Output the (x, y) coordinate of the center of the cell containing the given text.  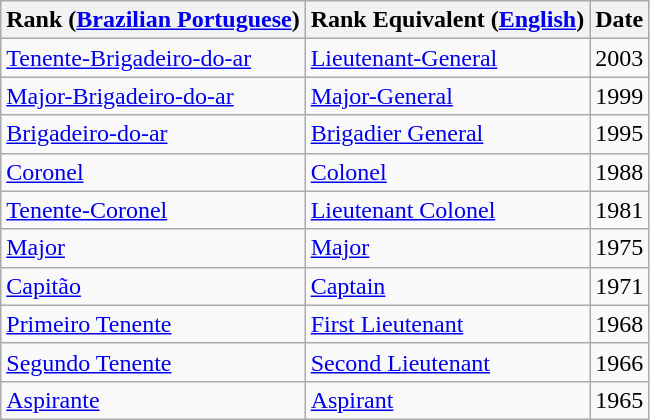
1995 (620, 134)
1965 (620, 400)
Second Lieutenant (448, 362)
Aspirante (153, 400)
1966 (620, 362)
Rank Equivalent (English) (448, 20)
Major-General (448, 96)
1988 (620, 172)
Colonel (448, 172)
2003 (620, 58)
1971 (620, 286)
Major-Brigadeiro-do-ar (153, 96)
Tenente-Coronel (153, 210)
Segundo Tenente (153, 362)
Lieutenant Colonel (448, 210)
Brigadeiro-do-ar (153, 134)
Captain (448, 286)
Date (620, 20)
Brigadier General (448, 134)
First Lieutenant (448, 324)
1999 (620, 96)
Rank (Brazilian Portuguese) (153, 20)
Lieutenant-General (448, 58)
Coronel (153, 172)
Tenente-Brigadeiro-do-ar (153, 58)
1968 (620, 324)
Aspirant (448, 400)
1981 (620, 210)
Primeiro Tenente (153, 324)
1975 (620, 248)
Capitão (153, 286)
